Return the [X, Y] coordinate for the center point of the cell that contains the specified text.  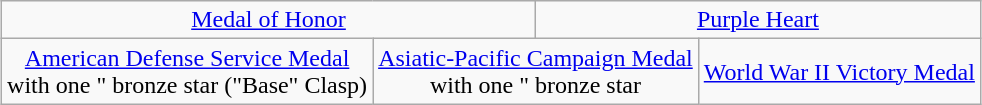
American Defense Service Medal with one " bronze star ("Base" Clasp) [188, 72]
World War II Victory Medal [839, 72]
Asiatic-Pacific Campaign Medal with one " bronze star [536, 72]
Medal of Honor [269, 20]
Purple Heart [758, 20]
